Extract the (X, Y) coordinate from the center of the cell holding the provided text.  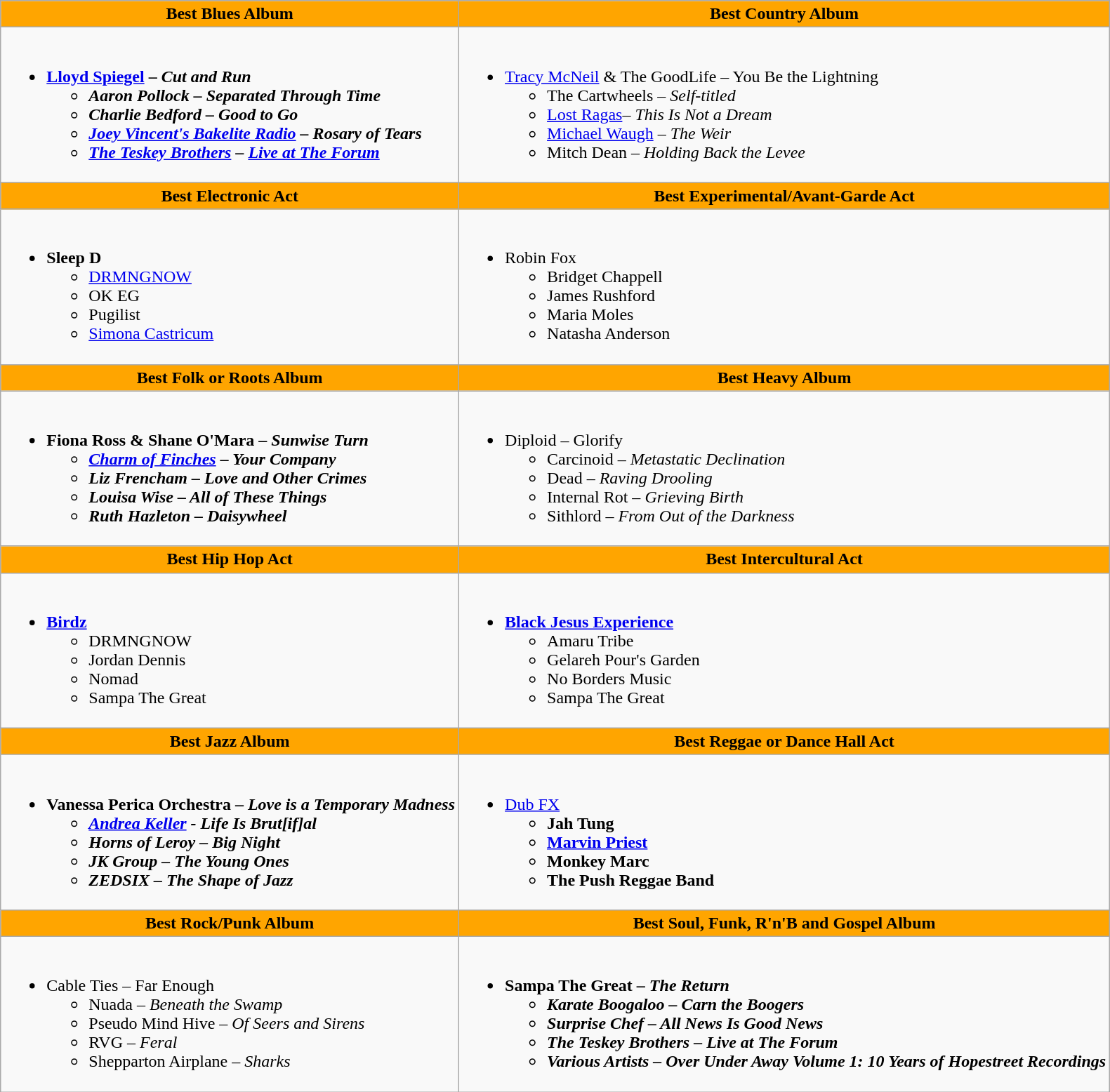
Dub FXJah TungMarvin PriestMonkey MarcThe Push Reggae Band (785, 832)
Robin FoxBridget ChappellJames RushfordMaria MolesNatasha Anderson (785, 286)
Sleep DDRMNGNOWOK EGPugilistSimona Castricum (230, 286)
Best Experimental/Avant-Garde Act (785, 196)
Best Electronic Act (230, 196)
Black Jesus ExperienceAmaru TribeGelareh Pour's GardenNo Borders MusicSampa The Great (785, 650)
Best Soul, Funk, R'n'B and Gospel Album (785, 923)
Diploid – GlorifyCarcinoid – Metastatic DeclinationDead – Raving DroolingInternal Rot – Grieving BirthSithlord – From Out of the Darkness (785, 469)
Best Country Album (785, 14)
Best Rock/Punk Album (230, 923)
Best Heavy Album (785, 378)
Best Jazz Album (230, 741)
Best Hip Hop Act (230, 559)
Best Blues Album (230, 14)
Best Folk or Roots Album (230, 378)
BirdzDRMNGNOWJordan DennisNomadSampa The Great (230, 650)
Best Intercultural Act (785, 559)
Best Reggae or Dance Hall Act (785, 741)
Cable Ties – Far EnoughNuada – Beneath the SwampPseudo Mind Hive – Of Seers and SirensRVG – FeralShepparton Airplane – Sharks (230, 1013)
